From the cell containing the given text, extract its center point as [x, y] coordinate. 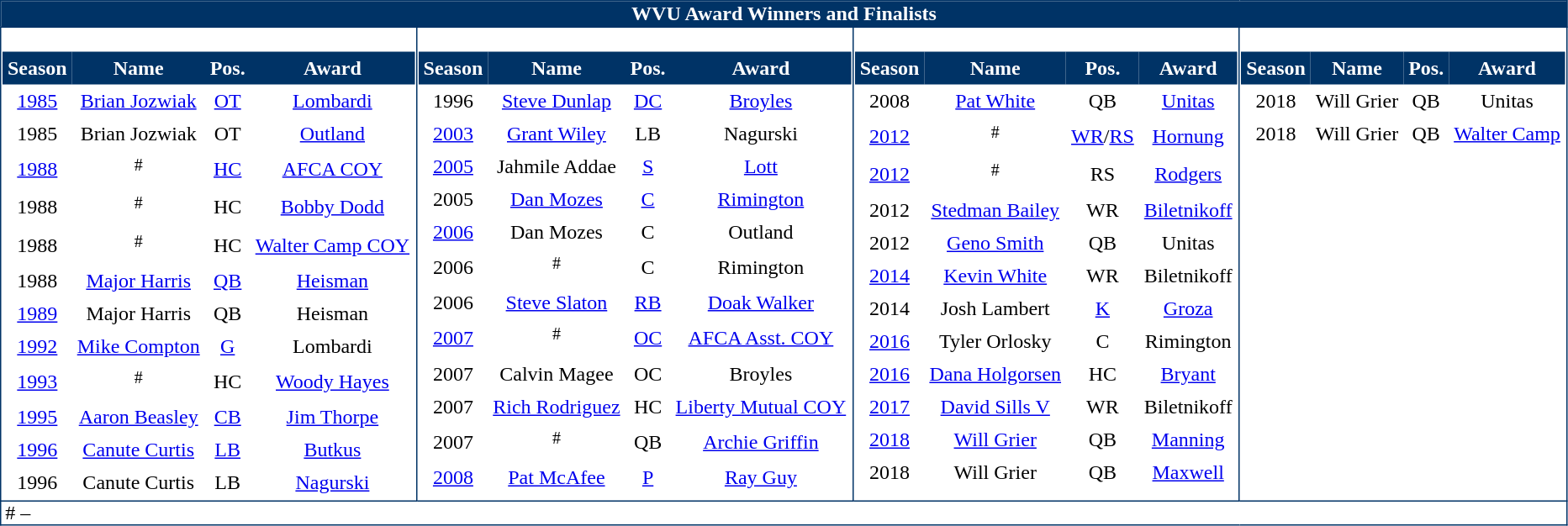
Grant Wiley [557, 134]
G [228, 346]
Lott [762, 166]
Walter Camp [1507, 134]
2003 [454, 134]
Calvin Magee [557, 373]
Butkus [333, 450]
Season Name Pos. Award 2018 Will Grier QB Unitas 2018 Will Grier QB Walter Camp [1403, 264]
Maxwell [1189, 472]
K [1103, 308]
Groza [1189, 308]
Pat McAfee [557, 477]
1989 [37, 314]
Dana Holgorsen [995, 373]
Pat White [995, 101]
RS [1103, 175]
Stedman Bailey [995, 210]
Jahmile Addae [557, 166]
Archie Griffin [762, 442]
WVU Award Winners and Finalists [784, 14]
S [648, 166]
2017 [890, 407]
Jim Thorpe [333, 417]
CB [228, 417]
1993 [37, 381]
Bobby Dodd [333, 207]
RB [648, 302]
Rodgers [1189, 175]
Walter Camp COY [333, 245]
Geno Smith [995, 242]
1995 [37, 417]
Josh Lambert [995, 308]
Tyler Orlosky [995, 341]
1992 [37, 346]
Doak Walker [762, 302]
Kevin White [995, 276]
AFCA COY [333, 168]
Steve Slaton [557, 302]
Bryant [1189, 373]
DC [648, 101]
Manning [1189, 439]
WR/RS [1103, 136]
# – [784, 513]
Mike Compton [139, 346]
P [648, 477]
Hornung [1189, 136]
Steve Dunlap [557, 101]
David Sills V [995, 407]
Woody Hayes [333, 381]
AFCA Asst. COY [762, 338]
Ray Guy [762, 477]
Liberty Mutual COY [762, 407]
Rich Rodriguez [557, 407]
Aaron Beasley [139, 417]
